Scan for the cell matching the given text and deliver its (X, Y) coordinate at center. 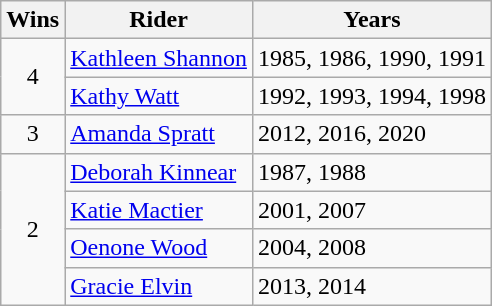
4 (33, 77)
Oenone Wood (159, 248)
Katie Mactier (159, 210)
1987, 1988 (372, 172)
2013, 2014 (372, 286)
1992, 1993, 1994, 1998 (372, 96)
Years (372, 20)
Wins (33, 20)
Kathy Watt (159, 96)
1985, 1986, 1990, 1991 (372, 58)
Rider (159, 20)
Gracie Elvin (159, 286)
3 (33, 134)
Amanda Spratt (159, 134)
2001, 2007 (372, 210)
2004, 2008 (372, 248)
2 (33, 229)
Deborah Kinnear (159, 172)
2012, 2016, 2020 (372, 134)
Kathleen Shannon (159, 58)
